Capture the cell that displays the provided text and extract its (X, Y) central coordinate. 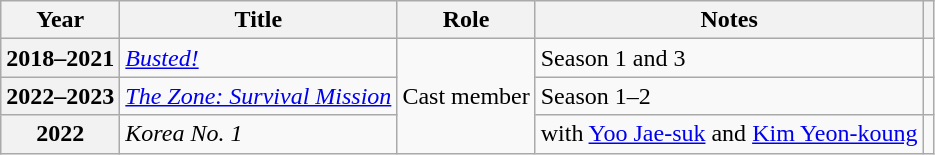
The Zone: Survival Mission (258, 96)
Notes (729, 20)
Season 1 and 3 (729, 58)
2022–2023 (60, 96)
with Yoo Jae-suk and Kim Yeon-koung (729, 134)
2018–2021 (60, 58)
Season 1–2 (729, 96)
Role (466, 20)
Cast member (466, 96)
Year (60, 20)
Korea No. 1 (258, 134)
Busted! (258, 58)
2022 (60, 134)
Title (258, 20)
